Detect which cell encompasses the target text, then output its (x, y) center coordinate. 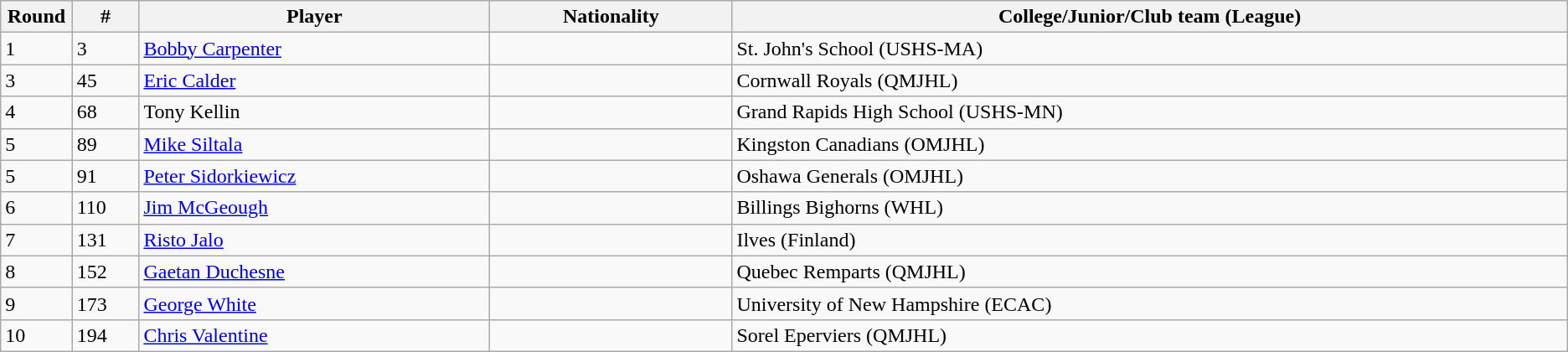
St. John's School (USHS-MA) (1149, 49)
Kingston Canadians (OMJHL) (1149, 144)
Billings Bighorns (WHL) (1149, 208)
6 (37, 208)
45 (106, 80)
152 (106, 272)
9 (37, 303)
College/Junior/Club team (League) (1149, 17)
Eric Calder (315, 80)
173 (106, 303)
7 (37, 240)
1 (37, 49)
# (106, 17)
Quebec Remparts (QMJHL) (1149, 272)
Round (37, 17)
Risto Jalo (315, 240)
Chris Valentine (315, 335)
Player (315, 17)
Mike Siltala (315, 144)
University of New Hampshire (ECAC) (1149, 303)
Nationality (611, 17)
68 (106, 112)
Oshawa Generals (OMJHL) (1149, 176)
4 (37, 112)
Grand Rapids High School (USHS-MN) (1149, 112)
89 (106, 144)
Ilves (Finland) (1149, 240)
Sorel Eperviers (QMJHL) (1149, 335)
Peter Sidorkiewicz (315, 176)
Jim McGeough (315, 208)
Bobby Carpenter (315, 49)
George White (315, 303)
Cornwall Royals (QMJHL) (1149, 80)
91 (106, 176)
194 (106, 335)
10 (37, 335)
Gaetan Duchesne (315, 272)
8 (37, 272)
Tony Kellin (315, 112)
131 (106, 240)
110 (106, 208)
